For the text-containing cell, return its midpoint in (X, Y) coordinate format. 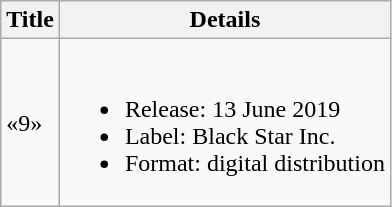
Details (224, 20)
Title (30, 20)
Release: 13 June 2019Label: Black Star Inc.Format: digital distribution (224, 122)
«9» (30, 122)
